Search for the cell housing the specified text and yield its [X, Y] center coordinate. 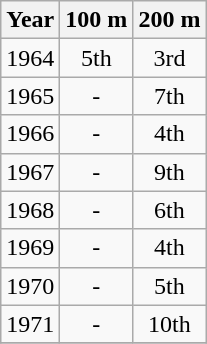
7th [170, 96]
3rd [170, 58]
100 m [96, 20]
10th [170, 324]
1966 [30, 134]
6th [170, 210]
1970 [30, 286]
1965 [30, 96]
1971 [30, 324]
1964 [30, 58]
1967 [30, 172]
9th [170, 172]
1969 [30, 248]
1968 [30, 210]
200 m [170, 20]
Year [30, 20]
